From the cell containing the given text, extract its center point as [x, y] coordinate. 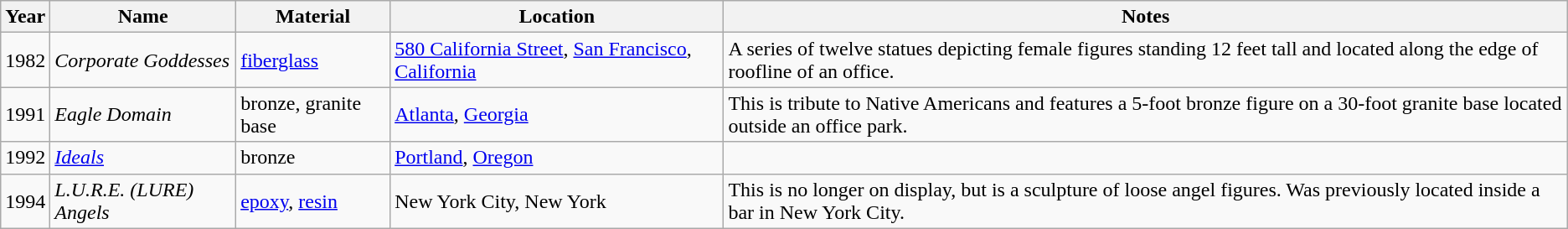
Eagle Domain [143, 114]
Atlanta, Georgia [557, 114]
L.U.R.E. (LURE) Angels [143, 201]
Name [143, 17]
Material [313, 17]
Notes [1146, 17]
Ideals [143, 158]
1982 [25, 60]
epoxy, resin [313, 201]
580 California Street, San Francisco, California [557, 60]
Corporate Goddesses [143, 60]
1994 [25, 201]
1992 [25, 158]
bronze, granite base [313, 114]
Location [557, 17]
A series of twelve statues depicting female figures standing 12 feet tall and located along the edge of roofline of an office. [1146, 60]
New York City, New York [557, 201]
Portland, Oregon [557, 158]
bronze [313, 158]
fiberglass [313, 60]
This is no longer on display, but is a sculpture of loose angel figures. Was previously located inside a bar in New York City. [1146, 201]
Year [25, 17]
1991 [25, 114]
This is tribute to Native Americans and features a 5-foot bronze figure on a 30-foot granite base located outside an office park. [1146, 114]
